Detect which cell encompasses the target text, then output its (x, y) center coordinate. 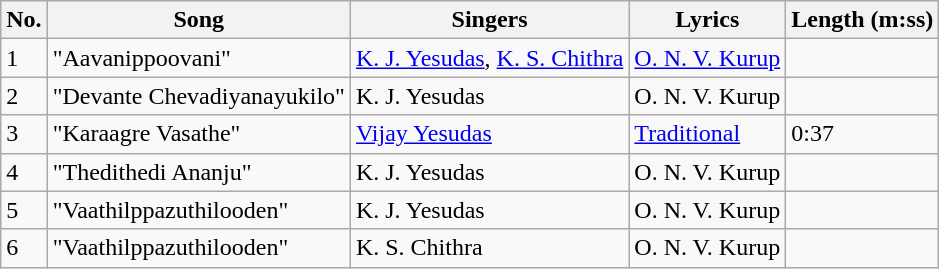
Lyrics (708, 20)
"Thedithedi Ananju" (198, 172)
K. J. Yesudas, K. S. Chithra (489, 58)
2 (24, 96)
5 (24, 210)
K. S. Chithra (489, 248)
1 (24, 58)
0:37 (862, 134)
3 (24, 134)
"Karaagre Vasathe" (198, 134)
Song (198, 20)
Length (m:ss) (862, 20)
Vijay Yesudas (489, 134)
"Devante Chevadiyanayukilo" (198, 96)
6 (24, 248)
Singers (489, 20)
4 (24, 172)
Traditional (708, 134)
"Aavanippoovani" (198, 58)
No. (24, 20)
